Search for the cell housing the specified text and yield its [x, y] center coordinate. 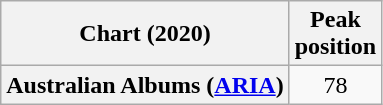
Australian Albums (ARIA) [145, 85]
Peakposition [335, 34]
78 [335, 85]
Chart (2020) [145, 34]
